Detect which cell encompasses the target text, then output its (X, Y) center coordinate. 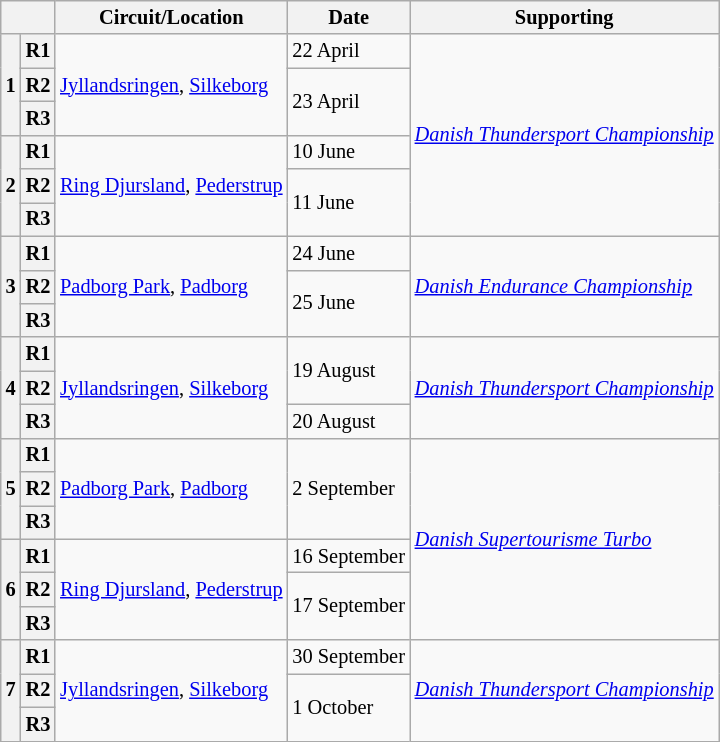
20 August (348, 421)
Danish Supertourisme Turbo (564, 539)
Date (348, 17)
25 June (348, 304)
17 September (348, 606)
4 (11, 388)
2 September (348, 488)
22 April (348, 51)
16 September (348, 556)
2 (11, 186)
19 August (348, 370)
3 (11, 286)
6 (11, 590)
11 June (348, 202)
Supporting (564, 17)
24 June (348, 253)
Circuit/Location (171, 17)
10 June (348, 152)
1 (11, 84)
23 April (348, 102)
Danish Endurance Championship (564, 286)
5 (11, 488)
1 October (348, 706)
7 (11, 690)
30 September (348, 657)
